Determine the [X, Y] coordinate at the center of the cell enclosing the given text.  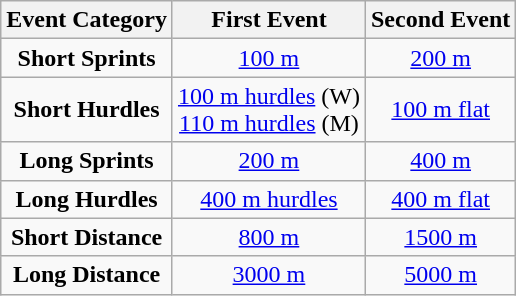
Long Sprints [87, 161]
400 m [440, 161]
1500 m [440, 237]
Short Sprints [87, 58]
100 m flat [440, 110]
Short Distance [87, 237]
Long Distance [87, 275]
800 m [268, 237]
100 m hurdles (W)110 m hurdles (M) [268, 110]
5000 m [440, 275]
Short Hurdles [87, 110]
Second Event [440, 20]
Event Category [87, 20]
400 m flat [440, 199]
400 m hurdles [268, 199]
First Event [268, 20]
Long Hurdles [87, 199]
100 m [268, 58]
3000 m [268, 275]
